Find where the given text appears and provide that cell's center as [x, y] coordinate. 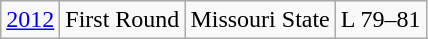
L 79–81 [380, 20]
First Round [122, 20]
2012 [30, 20]
Missouri State [260, 20]
